Provide the [X, Y] coordinate of the cell's center where the given text is located.  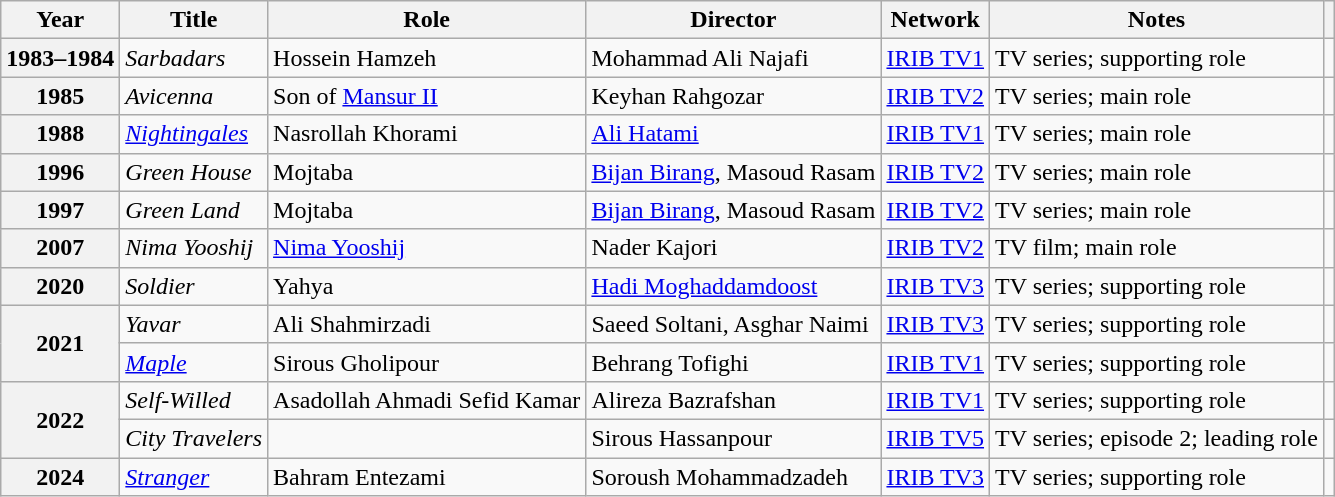
Title [194, 20]
1985 [60, 96]
Ali Hatami [734, 134]
Soldier [194, 286]
Asadollah Ahmadi Sefid Kamar [427, 400]
Son of Mansur II [427, 96]
1997 [60, 210]
Soroush Mohammadzadeh [734, 477]
Keyhan Rahgozar [734, 96]
Nightingales [194, 134]
2007 [60, 248]
1996 [60, 172]
Mohammad Ali Najafi [734, 58]
TV film; main role [1157, 248]
Sarbadars [194, 58]
Network [936, 20]
Yavar [194, 324]
1983–1984 [60, 58]
Director [734, 20]
Sirous Hassanpour [734, 438]
Notes [1157, 20]
1988 [60, 134]
Green Land [194, 210]
2020 [60, 286]
Avicenna [194, 96]
Behrang Tofighi [734, 362]
Sirous Gholipour [427, 362]
Hossein Hamzeh [427, 58]
Role [427, 20]
Alireza Bazrafshan [734, 400]
Green House [194, 172]
Nader Kajori [734, 248]
Hadi Moghaddamdoost [734, 286]
IRIB TV5 [936, 438]
Maple [194, 362]
2021 [60, 343]
Year [60, 20]
Self-Willed [194, 400]
City Travelers [194, 438]
2024 [60, 477]
Saeed Soltani, Asghar Naimi [734, 324]
Yahya [427, 286]
Bahram Entezami [427, 477]
Stranger [194, 477]
TV series; episode 2; leading role [1157, 438]
Nasrollah Khorami [427, 134]
2022 [60, 419]
Ali Shahmirzadi [427, 324]
